For the text-containing cell, return its midpoint in (x, y) coordinate format. 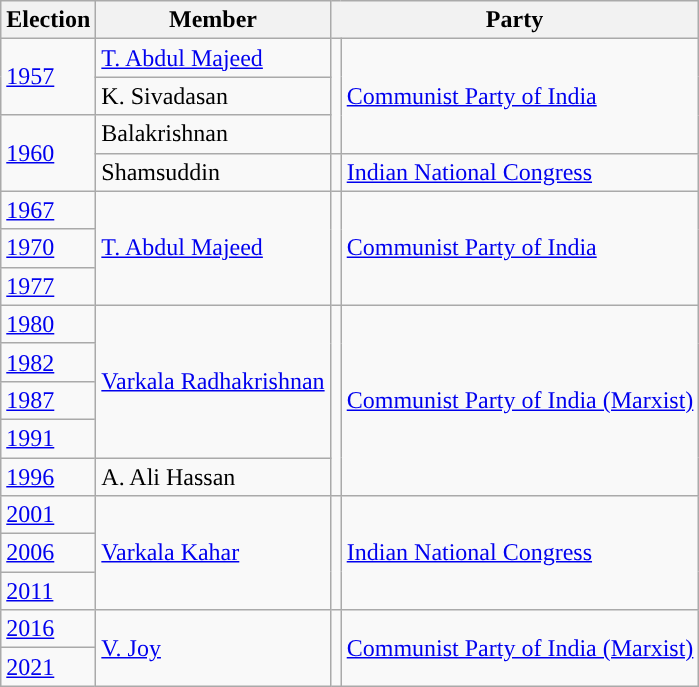
A. Ali Hassan (213, 477)
Balakrishnan (213, 134)
2016 (48, 629)
1970 (48, 248)
Varkala Kahar (213, 553)
Shamsuddin (213, 172)
1957 (48, 77)
Varkala Radhakrishnan (213, 381)
1987 (48, 400)
1996 (48, 477)
2021 (48, 667)
2011 (48, 591)
Election (48, 20)
1967 (48, 210)
1991 (48, 438)
K. Sivadasan (213, 96)
1977 (48, 286)
V. Joy (213, 648)
1982 (48, 362)
2006 (48, 553)
1960 (48, 153)
2001 (48, 515)
Member (213, 20)
1980 (48, 324)
Party (514, 20)
